Return [x, y] of the center of cell containing provided text 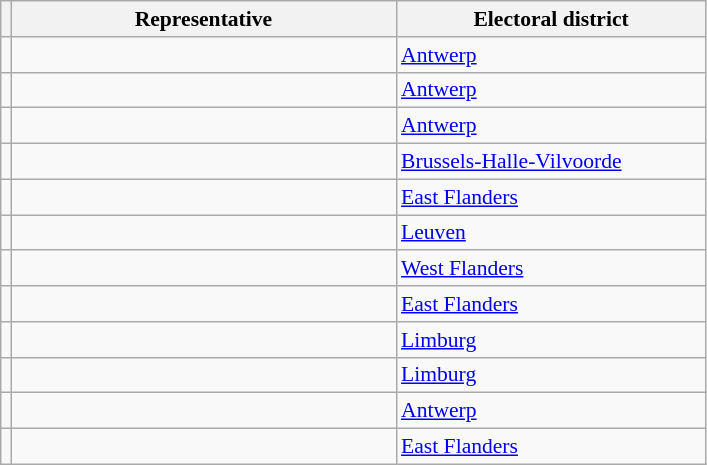
Leuven [551, 233]
West Flanders [551, 269]
Brussels-Halle-Vilvoorde [551, 162]
Electoral district [551, 19]
Representative [204, 19]
